Output the [x, y] coordinate of the center of the cell containing the given text.  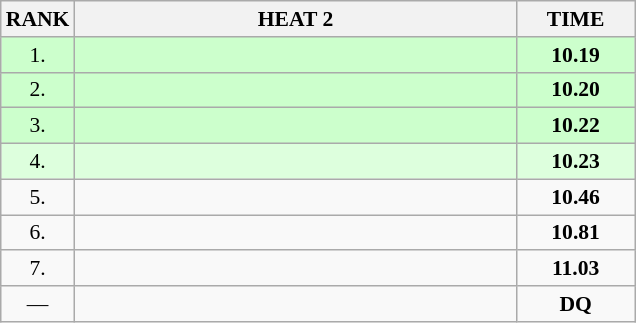
10.19 [576, 55]
— [38, 304]
TIME [576, 19]
5. [38, 197]
RANK [38, 19]
6. [38, 233]
4. [38, 162]
11.03 [576, 269]
7. [38, 269]
10.22 [576, 126]
2. [38, 90]
HEAT 2 [295, 19]
1. [38, 55]
10.46 [576, 197]
10.23 [576, 162]
10.81 [576, 233]
10.20 [576, 90]
3. [38, 126]
DQ [576, 304]
